Find where the given text appears and provide that cell's center as (X, Y) coordinate. 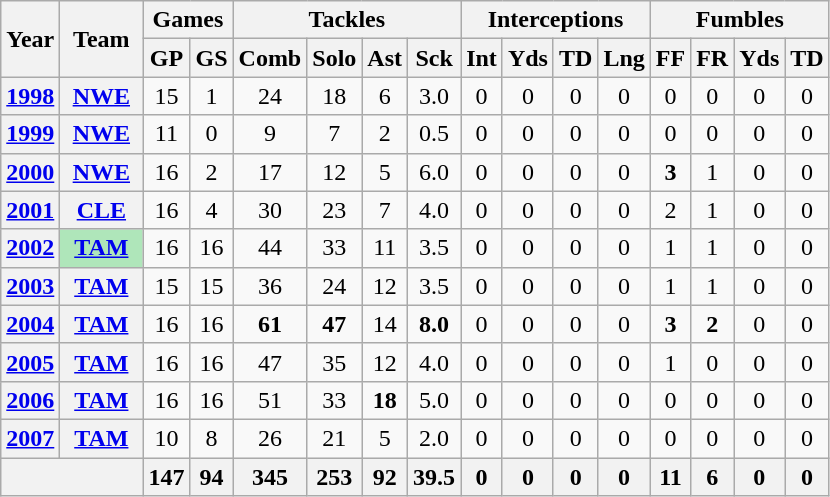
2000 (30, 172)
5.0 (434, 400)
0.5 (434, 134)
35 (334, 362)
Team (102, 39)
FF (670, 58)
39.5 (434, 477)
4 (212, 210)
92 (385, 477)
30 (270, 210)
147 (166, 477)
3.0 (434, 96)
Year (30, 39)
23 (334, 210)
Comb (270, 58)
2007 (30, 438)
Solo (334, 58)
Tackles (347, 20)
36 (270, 286)
GP (166, 58)
1999 (30, 134)
Int (482, 58)
345 (270, 477)
253 (334, 477)
26 (270, 438)
44 (270, 248)
51 (270, 400)
Interceptions (556, 20)
1998 (30, 96)
21 (334, 438)
2002 (30, 248)
GS (212, 58)
10 (166, 438)
Fumbles (740, 20)
Sck (434, 58)
94 (212, 477)
Lng (624, 58)
Ast (385, 58)
8 (212, 438)
8.0 (434, 324)
6.0 (434, 172)
61 (270, 324)
17 (270, 172)
9 (270, 134)
2003 (30, 286)
2.0 (434, 438)
2001 (30, 210)
2004 (30, 324)
Games (188, 20)
CLE (102, 210)
2005 (30, 362)
2006 (30, 400)
FR (712, 58)
14 (385, 324)
